Find where the given text appears and provide that cell's center as [x, y] coordinate. 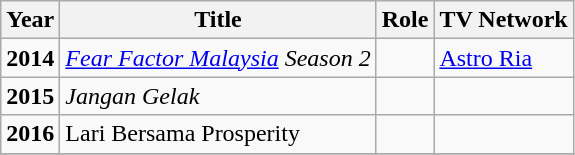
Role [405, 20]
2015 [30, 96]
Astro Ria [504, 58]
Year [30, 20]
Fear Factor Malaysia Season 2 [218, 58]
2014 [30, 58]
2016 [30, 134]
TV Network [504, 20]
Jangan Gelak [218, 96]
Lari Bersama Prosperity [218, 134]
Title [218, 20]
